Pinpoint the cell where the given text exists, returning its (X, Y) midpoint coordinate. 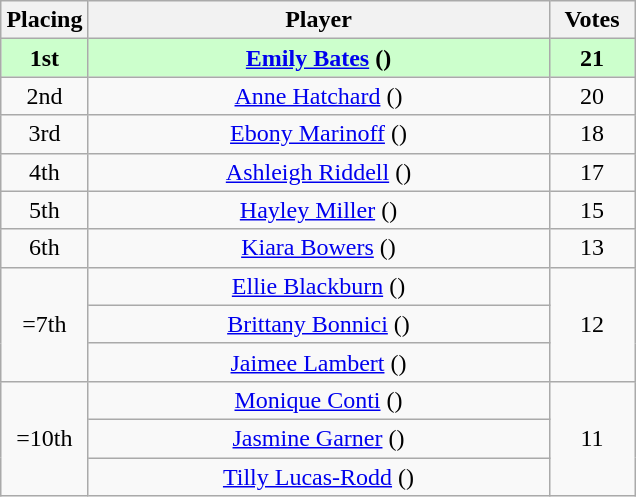
20 (592, 96)
1st (44, 58)
13 (592, 248)
2nd (44, 96)
Placing (44, 20)
Ashleigh Riddell () (318, 172)
6th (44, 248)
3rd (44, 134)
Jaimee Lambert () (318, 362)
18 (592, 134)
Anne Hatchard () (318, 96)
5th (44, 210)
Ellie Blackburn () (318, 286)
12 (592, 324)
Hayley Miller () (318, 210)
=7th (44, 324)
21 (592, 58)
Tilly Lucas-Rodd () (318, 477)
Ebony Marinoff () (318, 134)
Player (318, 20)
4th (44, 172)
Kiara Bowers () (318, 248)
17 (592, 172)
15 (592, 210)
11 (592, 438)
Votes (592, 20)
=10th (44, 438)
Brittany Bonnici () (318, 324)
Emily Bates () (318, 58)
Monique Conti () (318, 400)
Jasmine Garner () (318, 438)
